For the text-containing cell, return its midpoint in [x, y] coordinate format. 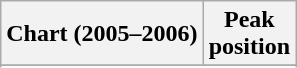
Peakposition [249, 34]
Chart (2005–2006) [102, 34]
